Identify which cell holds the provided text, then report its (x, y) central coordinate. 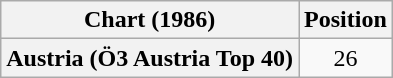
26 (346, 58)
Chart (1986) (150, 20)
Austria (Ö3 Austria Top 40) (150, 58)
Position (346, 20)
